For the text-containing cell, return its midpoint in [X, Y] coordinate format. 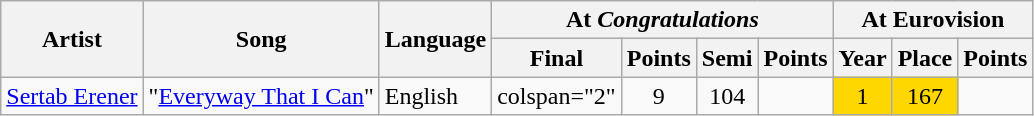
colspan="2" [557, 96]
Language [435, 39]
Final [557, 58]
English [435, 96]
Sertab Erener [72, 96]
1 [862, 96]
"Everyway That I Can" [261, 96]
Song [261, 39]
Semi [727, 58]
At Congratulations [662, 20]
Place [925, 58]
104 [727, 96]
9 [658, 96]
167 [925, 96]
At Eurovision [933, 20]
Artist [72, 39]
Year [862, 58]
